Return [x, y] of the center of cell containing provided text 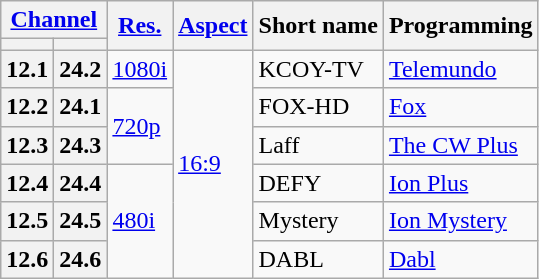
The CW Plus [460, 145]
Programming [460, 26]
24.4 [80, 183]
DEFY [318, 183]
12.5 [28, 221]
Aspect [213, 26]
Dabl [460, 259]
480i [140, 221]
Ion Plus [460, 183]
12.2 [28, 107]
12.6 [28, 259]
KCOY-TV [318, 69]
12.1 [28, 69]
24.3 [80, 145]
Laff [318, 145]
12.4 [28, 183]
Telemundo [460, 69]
16:9 [213, 164]
720p [140, 126]
Ion Mystery [460, 221]
Channel [54, 20]
24.1 [80, 107]
Res. [140, 26]
24.5 [80, 221]
DABL [318, 259]
24.6 [80, 259]
Fox [460, 107]
24.2 [80, 69]
FOX-HD [318, 107]
Mystery [318, 221]
1080i [140, 69]
Short name [318, 26]
12.3 [28, 145]
